Return the [X, Y] coordinate for the center point of the cell that contains the specified text.  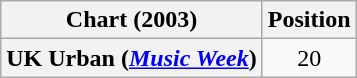
UK Urban (Music Week) [132, 58]
Chart (2003) [132, 20]
20 [309, 58]
Position [309, 20]
